Extract the [x, y] coordinate from the center of the cell holding the provided text.  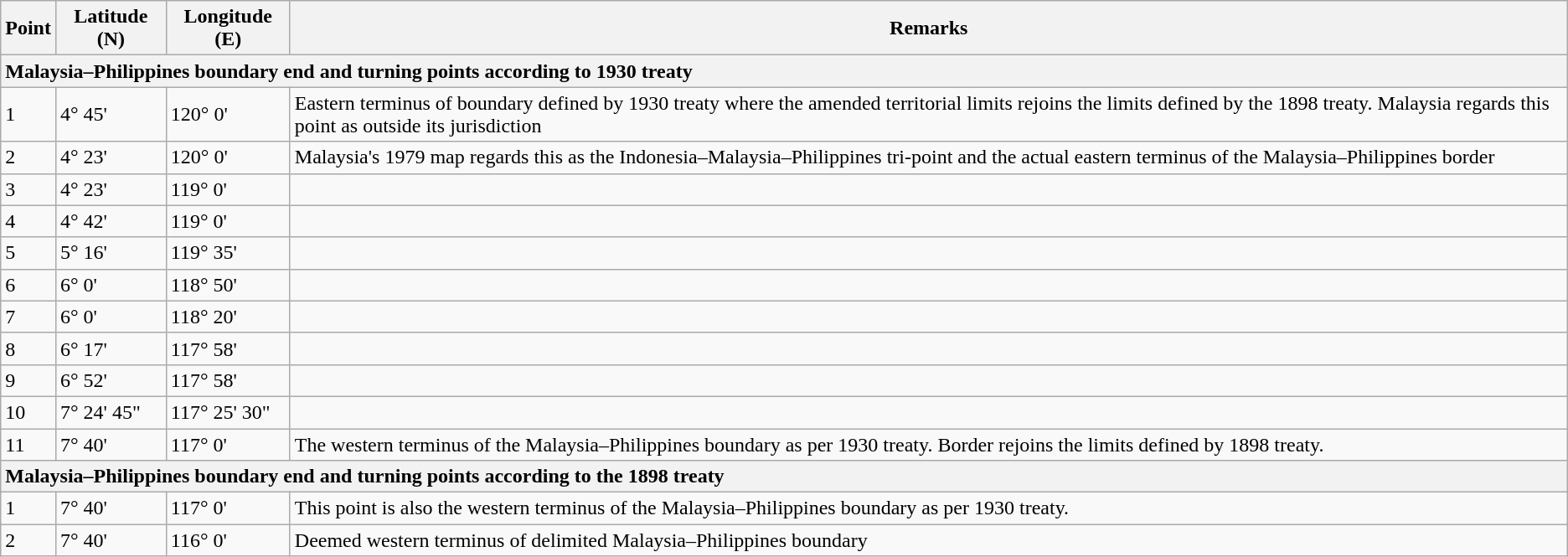
9 [28, 380]
Malaysia's 1979 map regards this as the Indonesia–Malaysia–Philippines tri-point and the actual eastern terminus of the Malaysia–Philippines border [928, 157]
This point is also the western terminus of the Malaysia–Philippines boundary as per 1930 treaty. [928, 508]
Point [28, 28]
5 [28, 253]
119° 35' [228, 253]
Remarks [928, 28]
The western terminus of the Malaysia–Philippines boundary as per 1930 treaty. Border rejoins the limits defined by 1898 treaty. [928, 445]
4° 45' [111, 114]
6 [28, 285]
8 [28, 348]
5° 16' [111, 253]
Latitude (N) [111, 28]
Deemed western terminus of delimited Malaysia–Philippines boundary [928, 540]
4° 42' [111, 221]
7 [28, 317]
116° 0' [228, 540]
117° 25' 30" [228, 412]
6° 52' [111, 380]
Malaysia–Philippines boundary end and turning points according to the 1898 treaty [784, 477]
3 [28, 189]
10 [28, 412]
7° 24' 45" [111, 412]
6° 17' [111, 348]
11 [28, 445]
118° 50' [228, 285]
4 [28, 221]
118° 20' [228, 317]
Longitude (E) [228, 28]
Malaysia–Philippines boundary end and turning points according to 1930 treaty [784, 71]
